Find where the given text appears and provide that cell's center as [X, Y] coordinate. 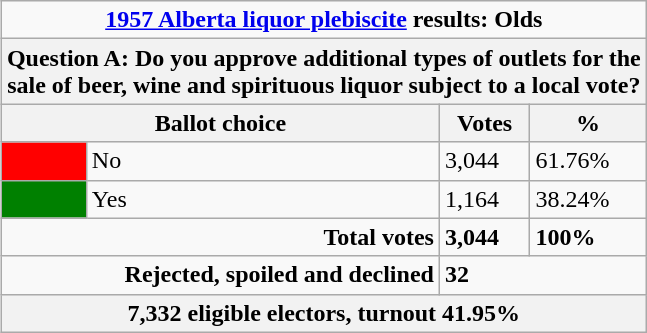
% [588, 123]
Yes [262, 199]
Votes [484, 123]
Total votes [220, 237]
No [262, 161]
Rejected, spoiled and declined [220, 275]
100% [588, 237]
1,164 [484, 199]
Ballot choice [220, 123]
7,332 eligible electors, turnout 41.95% [324, 313]
1957 Alberta liquor plebiscite results: Olds [324, 20]
38.24% [588, 199]
Question A: Do you approve additional types of outlets for the sale of beer, wine and spirituous liquor subject to a local vote? [324, 72]
32 [542, 275]
61.76% [588, 161]
